Detect which cell encompasses the target text, then output its [x, y] center coordinate. 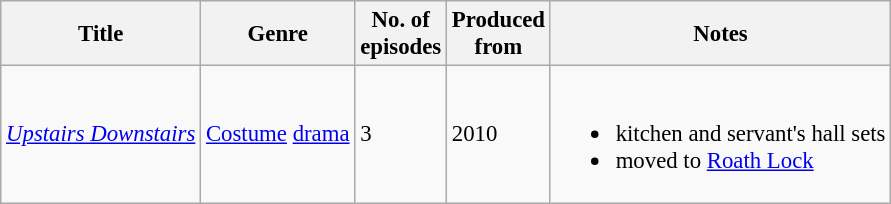
2010 [498, 134]
Notes [720, 34]
kitchen and servant's hall setsmoved to Roath Lock [720, 134]
Genre [278, 34]
3 [401, 134]
Producedfrom [498, 34]
No. ofepisodes [401, 34]
Title [101, 34]
Costume drama [278, 134]
Upstairs Downstairs [101, 134]
